Return the [X, Y] coordinate for the center point of the cell that contains the specified text.  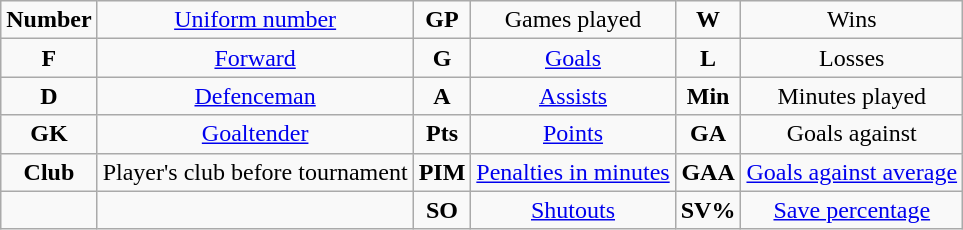
Player's club before tournament [255, 172]
Pts [442, 134]
GK [49, 134]
L [708, 58]
Club [49, 172]
F [49, 58]
Uniform number [255, 20]
Games played [573, 20]
Shutouts [573, 210]
Wins [852, 20]
A [442, 96]
SV% [708, 210]
Save percentage [852, 210]
SO [442, 210]
Minutes played [852, 96]
PIM [442, 172]
GAA [708, 172]
Points [573, 134]
Assists [573, 96]
Goals [573, 58]
GA [708, 134]
Min [708, 96]
GP [442, 20]
W [708, 20]
G [442, 58]
Penalties in minutes [573, 172]
Losses [852, 58]
D [49, 96]
Defenceman [255, 96]
Number [49, 20]
Forward [255, 58]
Goaltender [255, 134]
Goals against average [852, 172]
Goals against [852, 134]
